Detect which cell encompasses the target text, then output its [X, Y] center coordinate. 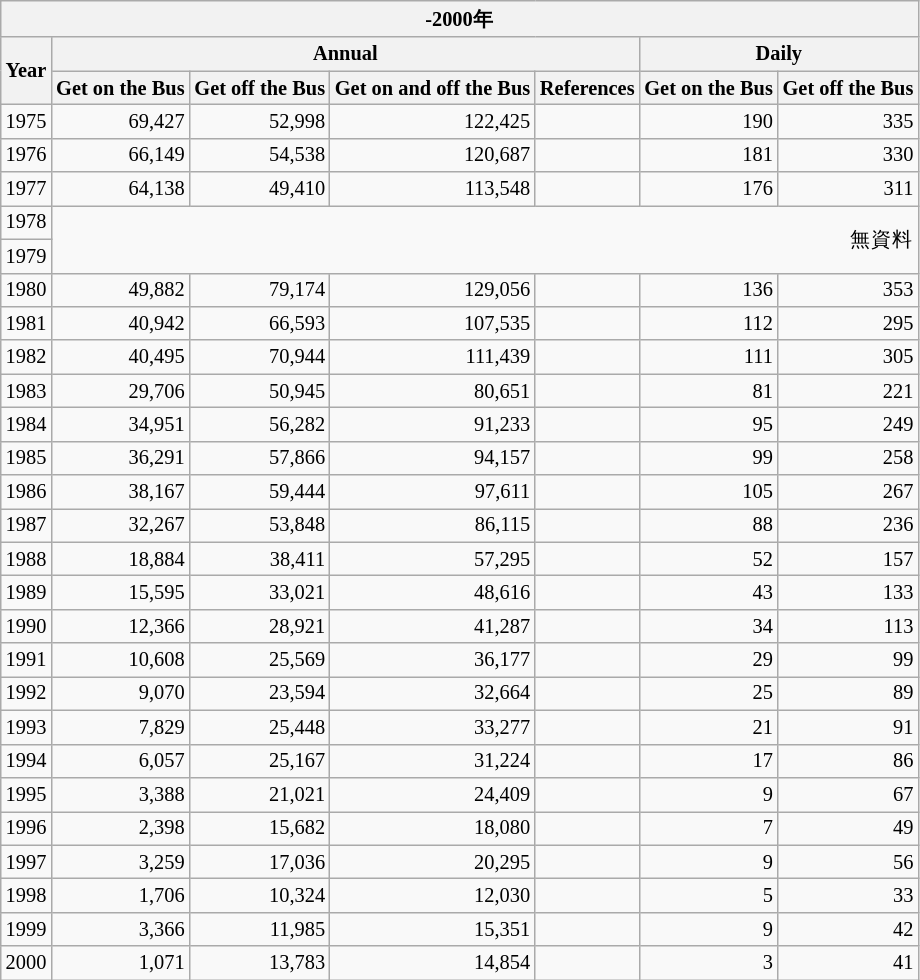
67 [848, 794]
52,998 [259, 121]
105 [708, 492]
18,884 [120, 559]
66,149 [120, 155]
1977 [26, 189]
113 [848, 626]
12,030 [432, 895]
97,611 [432, 492]
41 [848, 963]
1984 [26, 424]
43 [708, 593]
335 [848, 121]
10,324 [259, 895]
113,548 [432, 189]
89 [848, 693]
-2000年 [460, 18]
36,177 [432, 660]
15,595 [120, 593]
1981 [26, 323]
3,259 [120, 862]
1983 [26, 391]
5 [708, 895]
10,608 [120, 660]
29,706 [120, 391]
52 [708, 559]
18,080 [432, 828]
Annual [345, 54]
34 [708, 626]
267 [848, 492]
112 [708, 323]
33,277 [432, 727]
21 [708, 727]
23,594 [259, 693]
1976 [26, 155]
17,036 [259, 862]
91,233 [432, 424]
17 [708, 761]
111,439 [432, 357]
48,616 [432, 593]
305 [848, 357]
38,167 [120, 492]
29 [708, 660]
176 [708, 189]
1978 [26, 222]
3,388 [120, 794]
94,157 [432, 458]
12,366 [120, 626]
31,224 [432, 761]
15,351 [432, 929]
References [587, 88]
1,071 [120, 963]
1985 [26, 458]
11,985 [259, 929]
49,410 [259, 189]
190 [708, 121]
1975 [26, 121]
50,945 [259, 391]
40,495 [120, 357]
56 [848, 862]
25,569 [259, 660]
1982 [26, 357]
Get on and off the Bus [432, 88]
1988 [26, 559]
49 [848, 828]
24,409 [432, 794]
32,267 [120, 525]
353 [848, 290]
57,866 [259, 458]
1998 [26, 895]
42 [848, 929]
2000 [26, 963]
64,138 [120, 189]
136 [708, 290]
1986 [26, 492]
56,282 [259, 424]
2,398 [120, 828]
25,448 [259, 727]
38,411 [259, 559]
41,287 [432, 626]
120,687 [432, 155]
81 [708, 391]
34,951 [120, 424]
1992 [26, 693]
80,651 [432, 391]
33,021 [259, 593]
7,829 [120, 727]
86 [848, 761]
32,664 [432, 693]
13,783 [259, 963]
129,056 [432, 290]
7 [708, 828]
9,070 [120, 693]
20,295 [432, 862]
1987 [26, 525]
14,854 [432, 963]
258 [848, 458]
1,706 [120, 895]
91 [848, 727]
95 [708, 424]
25 [708, 693]
236 [848, 525]
111 [708, 357]
無資料 [484, 238]
133 [848, 593]
1996 [26, 828]
66,593 [259, 323]
28,921 [259, 626]
88 [708, 525]
70,944 [259, 357]
1995 [26, 794]
33 [848, 895]
1980 [26, 290]
49,882 [120, 290]
1993 [26, 727]
295 [848, 323]
21,021 [259, 794]
1994 [26, 761]
157 [848, 559]
59,444 [259, 492]
54,538 [259, 155]
3,366 [120, 929]
86,115 [432, 525]
1999 [26, 929]
181 [708, 155]
311 [848, 189]
107,535 [432, 323]
25,167 [259, 761]
36,291 [120, 458]
Year [26, 70]
1989 [26, 593]
122,425 [432, 121]
69,427 [120, 121]
57,295 [432, 559]
1991 [26, 660]
249 [848, 424]
3 [708, 963]
53,848 [259, 525]
79,174 [259, 290]
221 [848, 391]
6,057 [120, 761]
1997 [26, 862]
1990 [26, 626]
330 [848, 155]
Daily [778, 54]
15,682 [259, 828]
40,942 [120, 323]
1979 [26, 256]
